For the text-containing cell, return its midpoint in (X, Y) coordinate format. 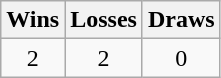
Wins (33, 20)
Losses (104, 20)
Draws (181, 20)
0 (181, 58)
